Provide the (X, Y) coordinate of the cell's center where the given text is located.  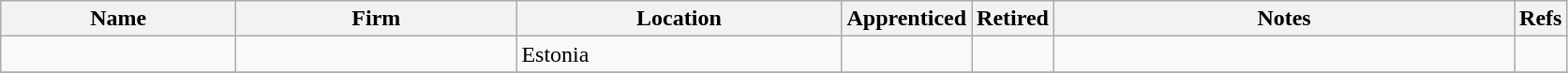
Notes (1284, 19)
Firm (377, 19)
Estonia (679, 54)
Apprenticed (907, 19)
Location (679, 19)
Name (118, 19)
Refs (1541, 19)
Retired (1013, 19)
